Capture the cell that displays the provided text and extract its (X, Y) central coordinate. 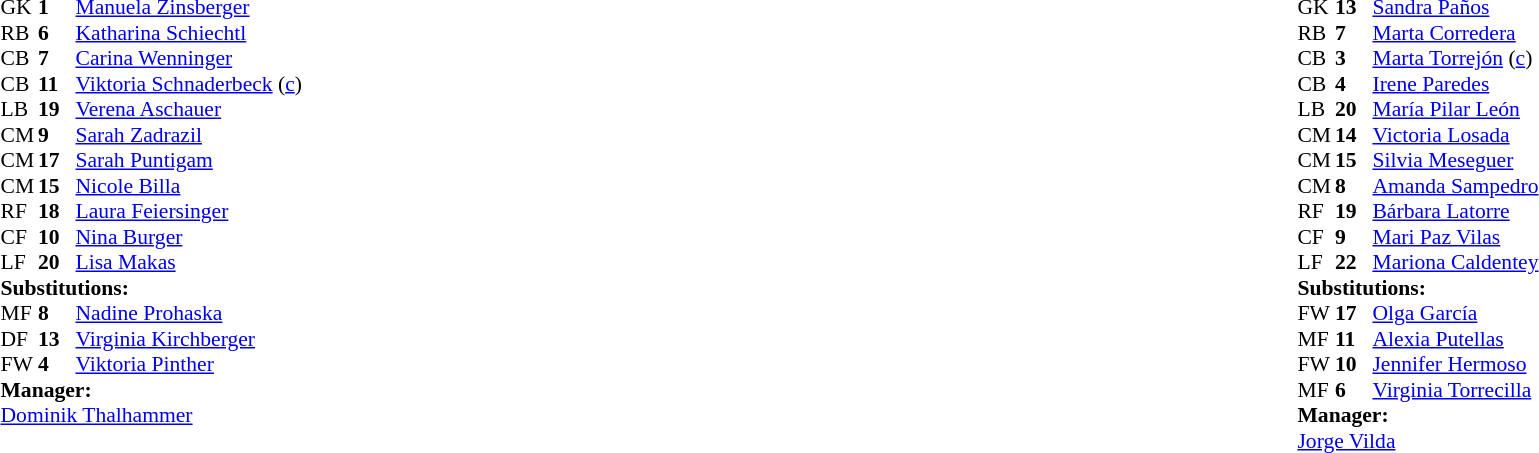
Bárbara Latorre (1455, 211)
Dominik Thalhammer (150, 415)
Lisa Makas (189, 263)
Viktoria Pinther (189, 365)
Carina Wenninger (189, 59)
Victoria Losada (1455, 135)
13 (57, 339)
Irene Paredes (1455, 84)
Marta Torrejón (c) (1455, 59)
Mari Paz Vilas (1455, 237)
22 (1354, 263)
Nina Burger (189, 237)
18 (57, 211)
Mariona Caldentey (1455, 263)
Nicole Billa (189, 186)
Sarah Zadrazil (189, 135)
DF (19, 339)
Virginia Kirchberger (189, 339)
Olga García (1455, 313)
Viktoria Schnaderbeck (c) (189, 84)
Amanda Sampedro (1455, 186)
Virginia Torrecilla (1455, 390)
Nadine Prohaska (189, 313)
Katharina Schiechtl (189, 33)
Sarah Puntigam (189, 161)
Laura Feiersinger (189, 211)
14 (1354, 135)
Verena Aschauer (189, 109)
Jennifer Hermoso (1455, 365)
María Pilar León (1455, 109)
Silvia Meseguer (1455, 161)
Marta Corredera (1455, 33)
3 (1354, 59)
Alexia Putellas (1455, 339)
